From the cell containing the given text, extract its center point as [x, y] coordinate. 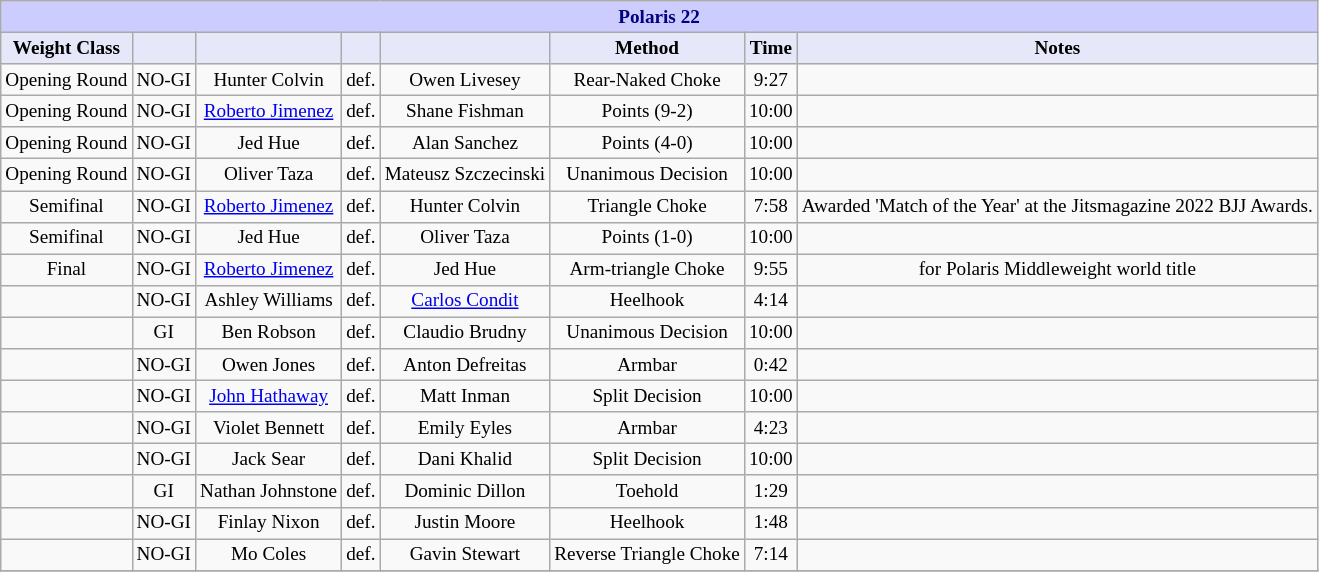
Toehold [648, 491]
9:27 [770, 80]
Awarded 'Match of the Year' at the Jitsmagazine 2022 BJJ Awards. [1057, 206]
1:29 [770, 491]
Finlay Nixon [269, 523]
for Polaris Middleweight world title [1057, 270]
Points (9-2) [648, 111]
7:58 [770, 206]
Matt Inman [465, 396]
Method [648, 48]
Reverse Triangle Choke [648, 554]
Anton Defreitas [465, 365]
0:42 [770, 365]
Jack Sear [269, 460]
Violet Bennett [269, 428]
Ben Robson [269, 333]
Time [770, 48]
1:48 [770, 523]
Notes [1057, 48]
Rear-Naked Choke [648, 80]
Dani Khalid [465, 460]
Arm-triangle Choke [648, 270]
Points (4-0) [648, 143]
Gavin Stewart [465, 554]
7:14 [770, 554]
Emily Eyles [465, 428]
4:14 [770, 301]
Triangle Choke [648, 206]
Alan Sanchez [465, 143]
Mo Coles [269, 554]
Points (1-0) [648, 238]
Dominic Dillon [465, 491]
John Hathaway [269, 396]
Final [66, 270]
Nathan Johnstone [269, 491]
Owen Jones [269, 365]
9:55 [770, 270]
Justin Moore [465, 523]
Claudio Brudny [465, 333]
Weight Class [66, 48]
Ashley Williams [269, 301]
Polaris 22 [660, 17]
Owen Livesey [465, 80]
4:23 [770, 428]
Mateusz Szczecinski [465, 175]
Shane Fishman [465, 111]
Carlos Condit [465, 301]
